Find where the given text appears and provide that cell's center as (X, Y) coordinate. 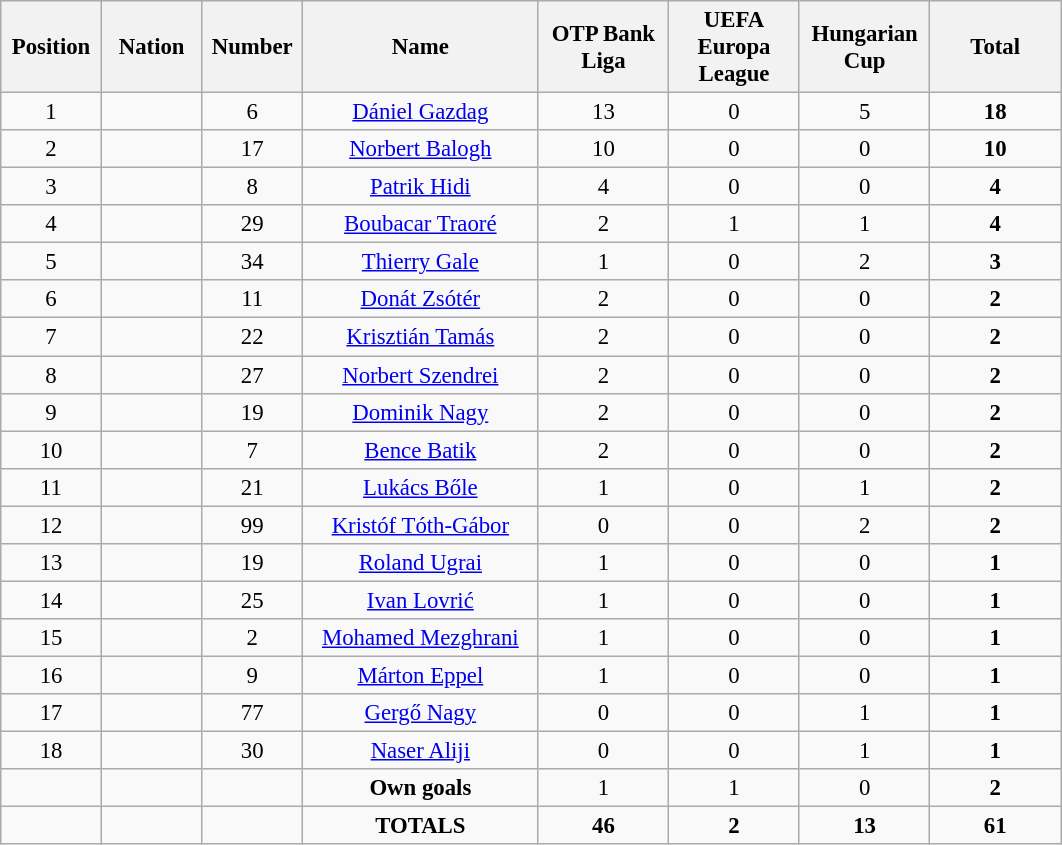
Name (421, 47)
22 (252, 337)
14 (52, 600)
Patrik Hidi (421, 187)
Roland Ugrai (421, 563)
Nation (152, 47)
16 (52, 675)
21 (252, 487)
Number (252, 47)
15 (52, 638)
27 (252, 375)
Hungarian Cup (864, 47)
Dániel Gazdag (421, 112)
29 (252, 224)
Own goals (421, 788)
Thierry Gale (421, 262)
12 (52, 525)
25 (252, 600)
Total (996, 47)
TOTALS (421, 826)
Krisztián Tamás (421, 337)
Norbert Szendrei (421, 375)
Kristóf Tóth-Gábor (421, 525)
Donát Zsótér (421, 299)
UEFA Europa League (734, 47)
Position (52, 47)
Bence Batik (421, 450)
30 (252, 751)
99 (252, 525)
77 (252, 713)
Gergő Nagy (421, 713)
Norbert Balogh (421, 149)
Boubacar Traoré (421, 224)
61 (996, 826)
Lukács Bőle (421, 487)
Márton Eppel (421, 675)
OTP Bank Liga (604, 47)
Dominik Nagy (421, 412)
Naser Aliji (421, 751)
Mohamed Mezghrani (421, 638)
34 (252, 262)
46 (604, 826)
Ivan Lovrić (421, 600)
